Return [x, y] of the center of cell containing provided text 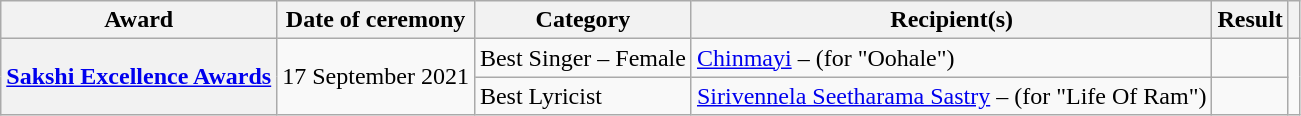
17 September 2021 [376, 77]
Best Singer – Female [582, 58]
Date of ceremony [376, 20]
Category [582, 20]
Sakshi Excellence Awards [139, 77]
Chinmayi – (for "Oohale") [951, 58]
Award [139, 20]
Sirivennela Seetharama Sastry – (for "Life Of Ram") [951, 96]
Recipient(s) [951, 20]
Result [1250, 20]
Best Lyricist [582, 96]
